Scan for the cell matching the given text and deliver its [x, y] coordinate at center. 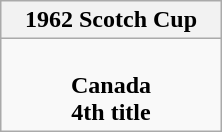
Canada4th title [111, 85]
1962 Scotch Cup [111, 20]
